Scan for the cell matching the given text and deliver its (X, Y) coordinate at center. 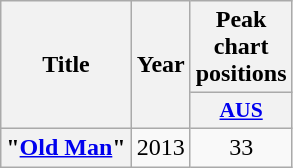
"Old Man" (66, 147)
AUS (241, 111)
2013 (160, 147)
33 (241, 147)
Title (66, 65)
Peak chart positions (241, 47)
Year (160, 65)
